Return the [x, y] coordinate for the center point of the cell that contains the specified text.  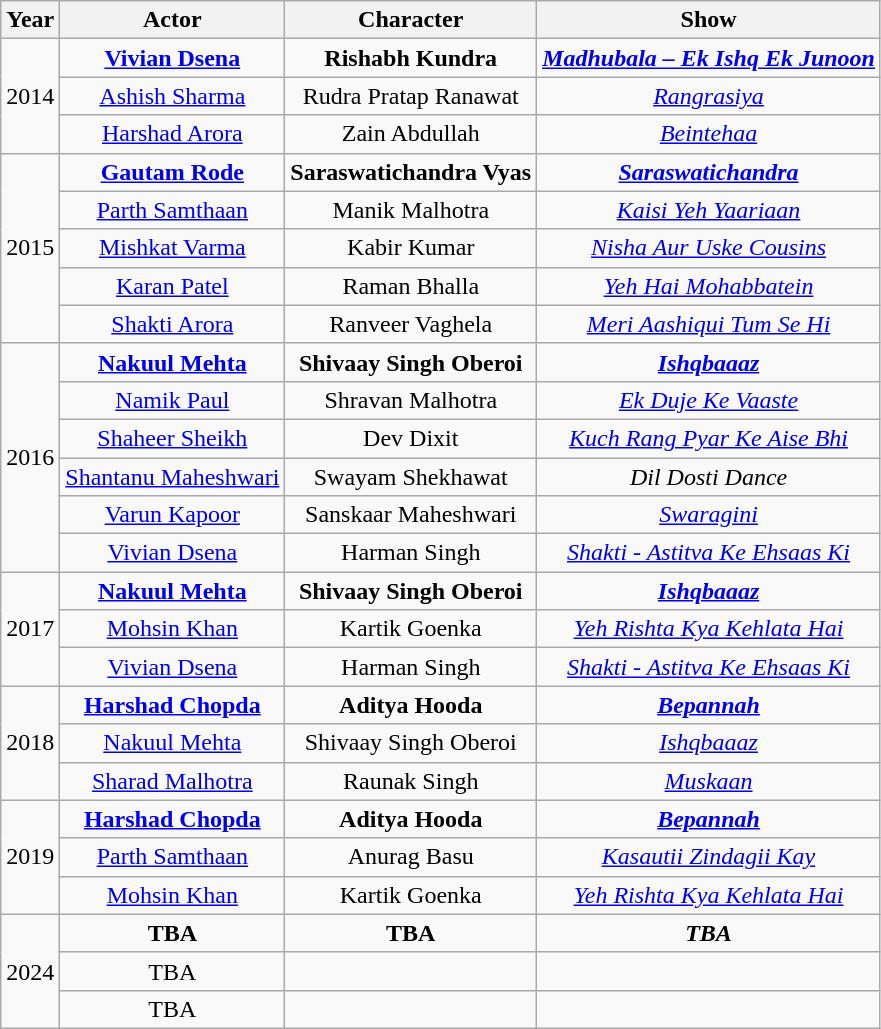
Manik Malhotra [411, 210]
2016 [30, 457]
Madhubala – Ek Ishq Ek Junoon [709, 58]
Harshad Arora [172, 134]
Kaisi Yeh Yaariaan [709, 210]
Yeh Hai Mohabbatein [709, 286]
Shantanu Maheshwari [172, 477]
Rudra Pratap Ranawat [411, 96]
Rishabh Kundra [411, 58]
Ashish Sharma [172, 96]
Kasautii Zindagii Kay [709, 857]
Rangrasiya [709, 96]
Saraswatichandra [709, 172]
Sharad Malhotra [172, 781]
Saraswatichandra Vyas [411, 172]
Zain Abdullah [411, 134]
Dev Dixit [411, 438]
2024 [30, 971]
2015 [30, 248]
Show [709, 20]
Shaheer Sheikh [172, 438]
Shakti Arora [172, 324]
Character [411, 20]
Swayam Shekhawat [411, 477]
2017 [30, 629]
Gautam Rode [172, 172]
Ek Duje Ke Vaaste [709, 400]
2018 [30, 743]
Varun Kapoor [172, 515]
Kabir Kumar [411, 248]
Karan Patel [172, 286]
Shravan Malhotra [411, 400]
Meri Aashiqui Tum Se Hi [709, 324]
Ranveer Vaghela [411, 324]
Anurag Basu [411, 857]
Kuch Rang Pyar Ke Aise Bhi [709, 438]
Namik Paul [172, 400]
Swaragini [709, 515]
Raunak Singh [411, 781]
Actor [172, 20]
2014 [30, 96]
Year [30, 20]
Nisha Aur Uske Cousins [709, 248]
Raman Bhalla [411, 286]
Mishkat Varma [172, 248]
Beintehaa [709, 134]
Muskaan [709, 781]
Sanskaar Maheshwari [411, 515]
2019 [30, 857]
Dil Dosti Dance [709, 477]
